Search for the cell housing the specified text and yield its (x, y) center coordinate. 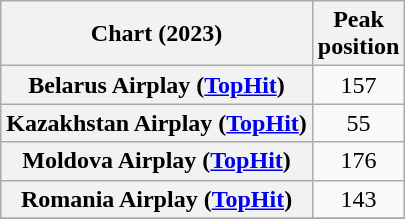
Peakposition (358, 34)
Romania Airplay (TopHit) (157, 199)
157 (358, 85)
Moldova Airplay (TopHit) (157, 161)
55 (358, 123)
Kazakhstan Airplay (TopHit) (157, 123)
Belarus Airplay (TopHit) (157, 85)
176 (358, 161)
Chart (2023) (157, 34)
143 (358, 199)
